Identify which cell holds the provided text, then report its (x, y) central coordinate. 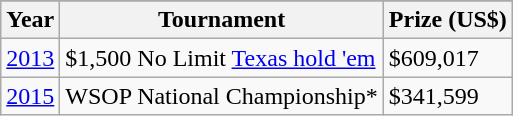
WSOP National Championship* (222, 96)
$1,500 No Limit Texas hold 'em (222, 58)
Prize (US$) (448, 20)
$609,017 (448, 58)
Tournament (222, 20)
Year (30, 20)
$341,599 (448, 96)
2013 (30, 58)
2015 (30, 96)
